Determine the [X, Y] coordinate at the center of the cell enclosing the given text.  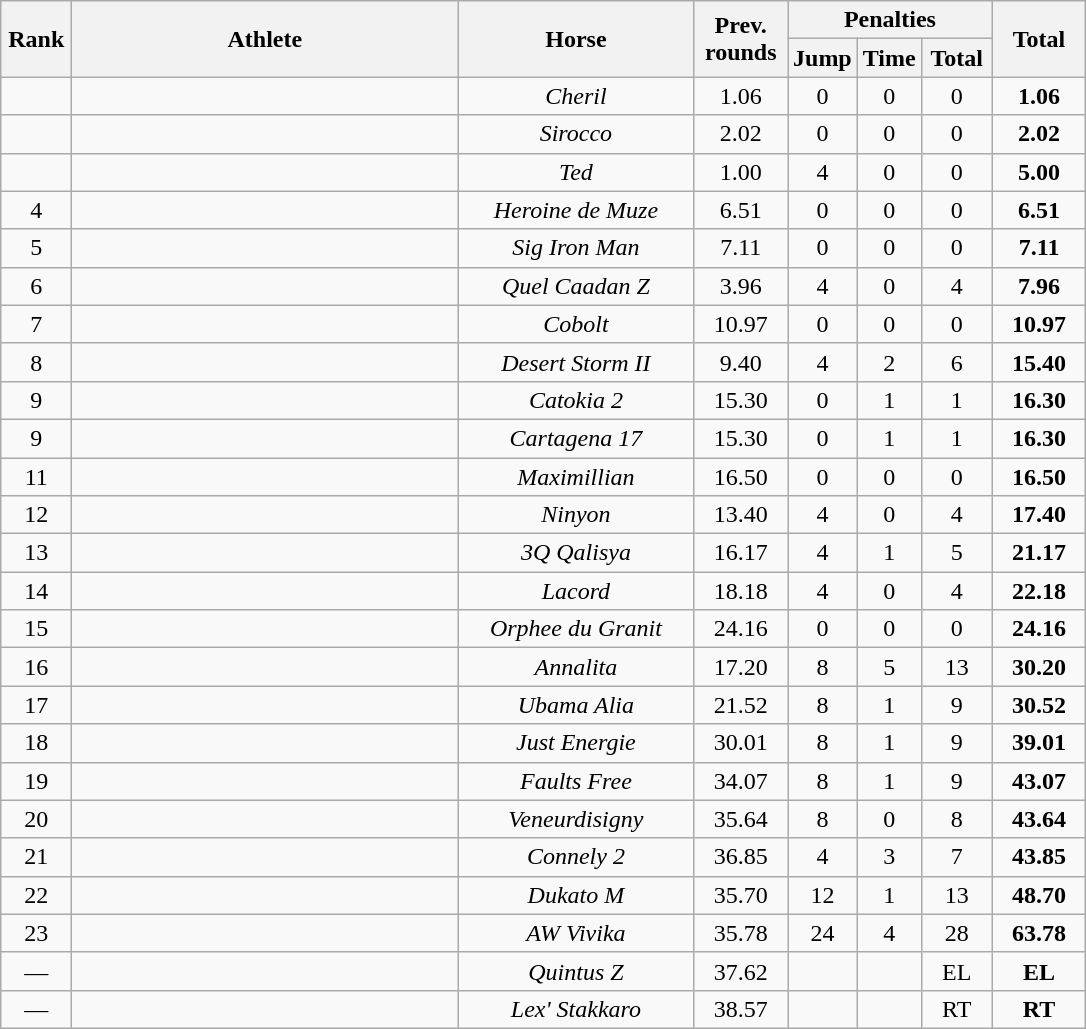
24 [823, 933]
Penalties [890, 20]
11 [36, 477]
Cheril [576, 96]
Cartagena 17 [576, 438]
Dukato M [576, 895]
38.57 [741, 1009]
43.85 [1039, 857]
3.96 [741, 286]
AW Vivika [576, 933]
39.01 [1039, 743]
9.40 [741, 362]
Prev. rounds [741, 39]
43.64 [1039, 819]
19 [36, 781]
30.52 [1039, 705]
Ubama Alia [576, 705]
35.64 [741, 819]
1.00 [741, 172]
5.00 [1039, 172]
Jump [823, 58]
Quintus Z [576, 971]
15.40 [1039, 362]
17 [36, 705]
22 [36, 895]
35.70 [741, 895]
37.62 [741, 971]
63.78 [1039, 933]
Faults Free [576, 781]
17.20 [741, 667]
15 [36, 629]
Connely 2 [576, 857]
20 [36, 819]
Sirocco [576, 134]
16.17 [741, 553]
Lex' Stakkaro [576, 1009]
16 [36, 667]
Veneurdisigny [576, 819]
21.17 [1039, 553]
36.85 [741, 857]
35.78 [741, 933]
Ted [576, 172]
30.20 [1039, 667]
Annalita [576, 667]
3 [889, 857]
Cobolt [576, 324]
Orphee du Granit [576, 629]
Ninyon [576, 515]
Athlete [265, 39]
30.01 [741, 743]
22.18 [1039, 591]
43.07 [1039, 781]
21 [36, 857]
Lacord [576, 591]
13.40 [741, 515]
Heroine de Muze [576, 210]
21.52 [741, 705]
2 [889, 362]
14 [36, 591]
23 [36, 933]
Time [889, 58]
Horse [576, 39]
17.40 [1039, 515]
Maximillian [576, 477]
Rank [36, 39]
Quel Caadan Z [576, 286]
3Q Qalisya [576, 553]
Catokia 2 [576, 400]
28 [956, 933]
Just Energie [576, 743]
18.18 [741, 591]
48.70 [1039, 895]
Sig Iron Man [576, 248]
34.07 [741, 781]
Desert Storm II [576, 362]
7.96 [1039, 286]
18 [36, 743]
